Return the [x, y] coordinate for the center point of the cell that contains the specified text.  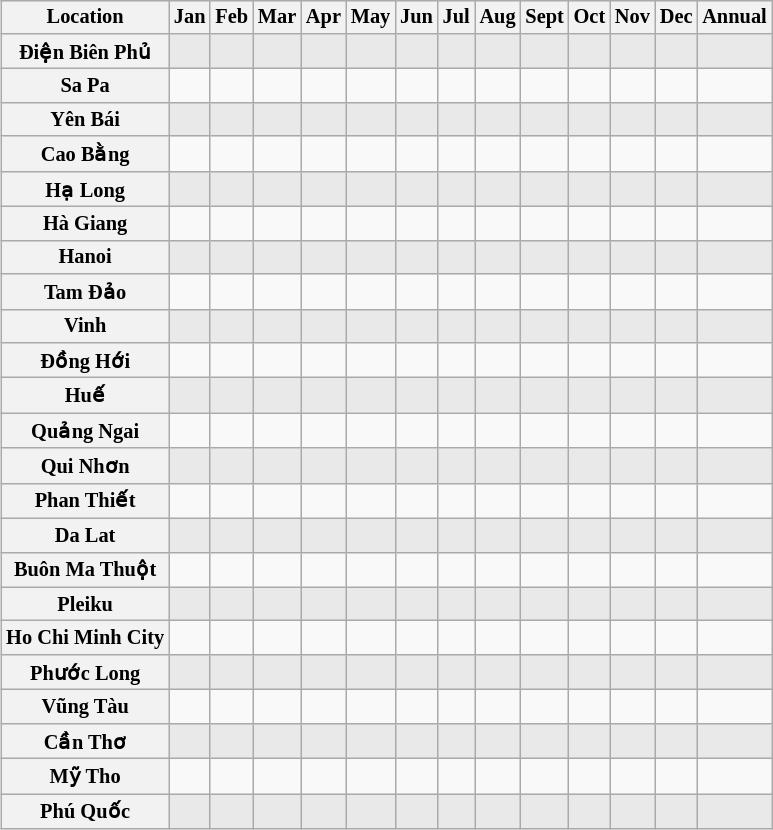
Hanoi [85, 257]
Nov [632, 17]
Sept [544, 17]
Annual [734, 17]
Ho Chi Minh City [85, 638]
Da Lat [85, 535]
Mar [277, 17]
Buôn Ma Thuột [85, 570]
Dec [676, 17]
Jan [190, 17]
Pleiku [85, 604]
Phú Quốc [85, 812]
Qui Nhơn [85, 466]
Hạ Long [85, 188]
Apr [324, 17]
Oct [590, 17]
Quảng Ngai [85, 430]
Cao Bằng [85, 154]
Sa Pa [85, 86]
Cần Thơ [85, 740]
Vũng Tàu [85, 707]
Mỹ Tho [85, 776]
Tam Đảo [85, 292]
May [370, 17]
Điện Biên Phủ [85, 52]
Phước Long [85, 672]
Vinh [85, 326]
Yên Bái [85, 120]
Aug [498, 17]
Jul [456, 17]
Jun [416, 17]
Đồng Hới [85, 360]
Huế [85, 396]
Hà Giang [85, 224]
Location [85, 17]
Feb [232, 17]
Phan Thiết [85, 500]
